Identify which cell holds the provided text, then report its (x, y) central coordinate. 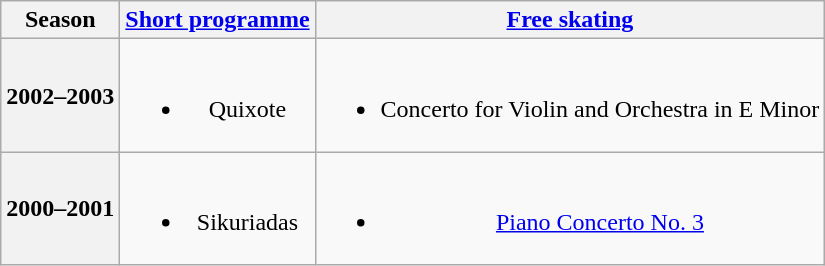
Season (60, 20)
2000–2001 (60, 208)
Piano Concerto No. 3 (570, 208)
Concerto for Violin and Orchestra in E Minor (570, 96)
Short programme (218, 20)
Sikuriadas (218, 208)
Quixote (218, 96)
Free skating (570, 20)
2002–2003 (60, 96)
